Locate the cell with the specified text and output its (X, Y) center coordinate. 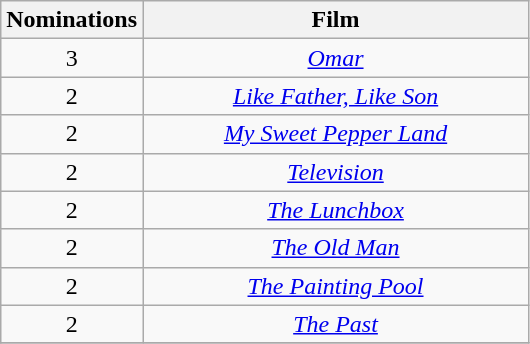
Television (335, 172)
Like Father, Like Son (335, 96)
The Painting Pool (335, 286)
My Sweet Pepper Land (335, 134)
Omar (335, 58)
The Old Man (335, 248)
The Lunchbox (335, 210)
Nominations (72, 20)
The Past (335, 324)
Film (335, 20)
3 (72, 58)
